Extract the [X, Y] coordinate from the center of the cell holding the provided text.  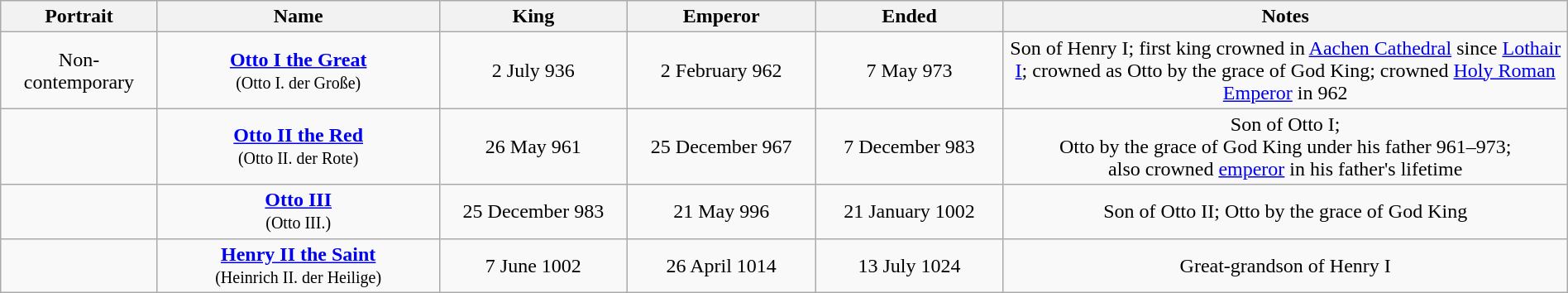
Otto II the Red(Otto II. der Rote) [298, 146]
Non-contemporary [79, 70]
Son of Otto II; Otto by the grace of God King [1285, 212]
Son of Henry I; first king crowned in Aachen Cathedral since Lothair I; crowned as Otto by the grace of God King; crowned Holy Roman Emperor in 962 [1285, 70]
7 June 1002 [533, 265]
25 December 967 [721, 146]
Henry II the Saint(Heinrich II. der Heilige) [298, 265]
Otto I the Great(Otto I. der Große) [298, 70]
Portrait [79, 17]
Otto III(Otto III.) [298, 212]
Son of Otto I;Otto by the grace of God King under his father 961–973;also crowned emperor in his father's lifetime [1285, 146]
26 May 961 [533, 146]
7 May 973 [910, 70]
26 April 1014 [721, 265]
Notes [1285, 17]
Ended [910, 17]
13 July 1024 [910, 265]
21 January 1002 [910, 212]
Great-grandson of Henry I [1285, 265]
King [533, 17]
2 February 962 [721, 70]
21 May 996 [721, 212]
Emperor [721, 17]
Name [298, 17]
2 July 936 [533, 70]
7 December 983 [910, 146]
25 December 983 [533, 212]
